Identify which cell holds the provided text, then report its [X, Y] central coordinate. 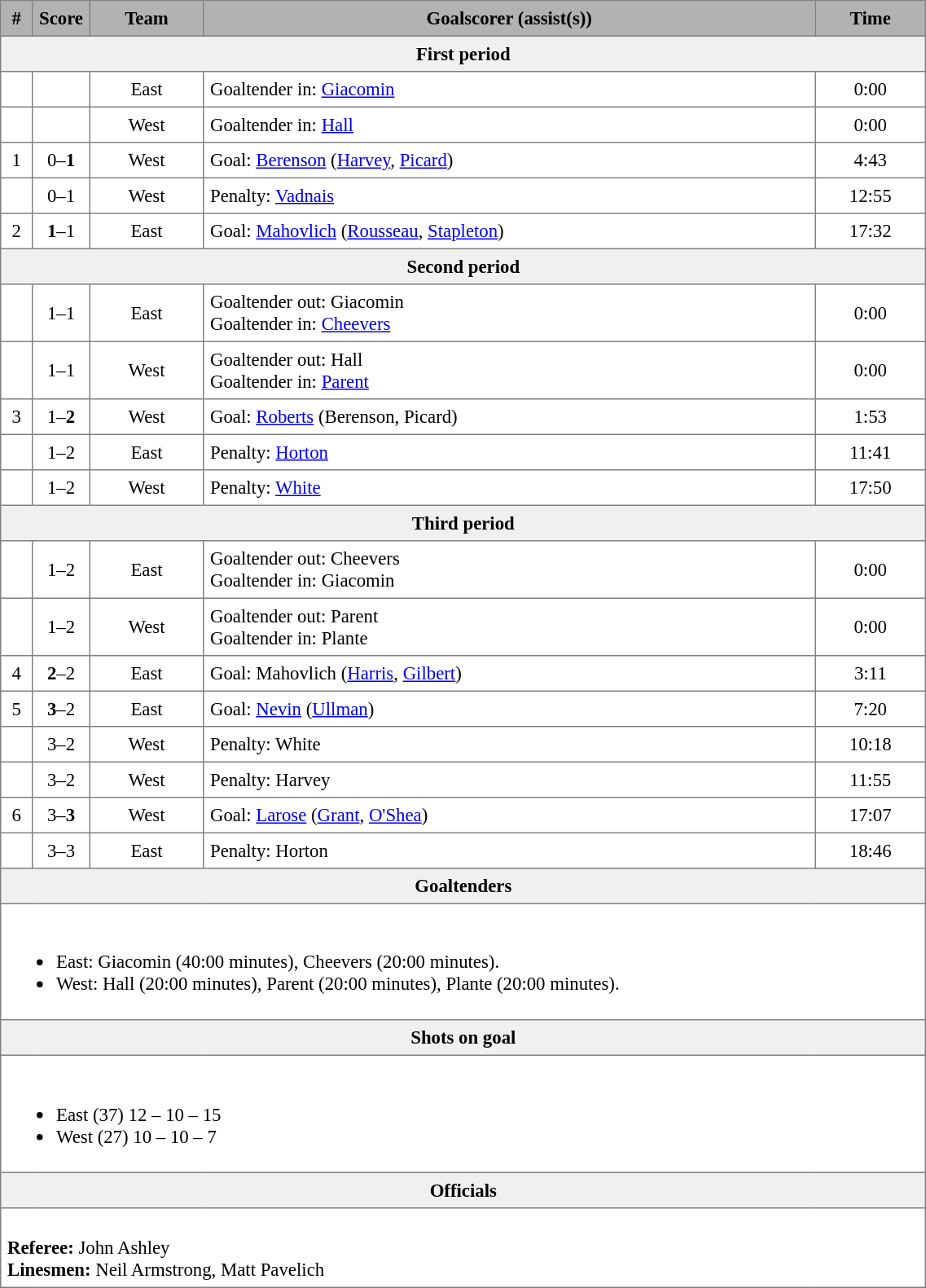
Third period [463, 523]
Goaltender in: Hall [510, 125]
Goal: Roberts (Berenson, Picard) [510, 417]
Penalty: Vadnais [510, 196]
Referee: John AshleyLinesmen: Neil Armstrong, Matt Pavelich [463, 1247]
Time [871, 19]
3:11 [871, 674]
4:43 [871, 160]
East (37) 12 – 10 – 15West (27) 10 – 10 – 7 [463, 1114]
1 [16, 160]
1:53 [871, 417]
10:18 [871, 745]
East: Giacomin (40:00 minutes), Cheevers (20:00 minutes).West: Hall (20:00 minutes), Parent (20:00 minutes), Plante (20:00 minutes). [463, 961]
7:20 [871, 709]
Goal: Berenson (Harvey, Picard) [510, 160]
Goaltender out: HallGoaltender in: Parent [510, 370]
Second period [463, 266]
3 [16, 417]
Goalscorer (assist(s)) [510, 19]
2–2 [61, 674]
Goaltender out: CheeversGoaltender in: Giacomin [510, 569]
Goaltender out: GiacominGoaltender in: Cheevers [510, 313]
2 [16, 231]
Score [61, 19]
Shots on goal [463, 1038]
Goal: Mahovlich (Rousseau, Stapleton) [510, 231]
Goaltender out: Parent Goaltender in: Plante [510, 626]
11:41 [871, 452]
17:32 [871, 231]
5 [16, 709]
Team [147, 19]
First period [463, 54]
18:46 [871, 851]
17:07 [871, 815]
# [16, 19]
6 [16, 815]
Goaltenders [463, 886]
Goaltender in: Giacomin [510, 90]
Goal: Larose (Grant, O'Shea) [510, 815]
Penalty: Harvey [510, 780]
12:55 [871, 196]
Officials [463, 1190]
11:55 [871, 780]
Goal: Mahovlich (Harris, Gilbert) [510, 674]
Goal: Nevin (Ullman) [510, 709]
17:50 [871, 488]
4 [16, 674]
